Search for the cell housing the specified text and yield its [x, y] center coordinate. 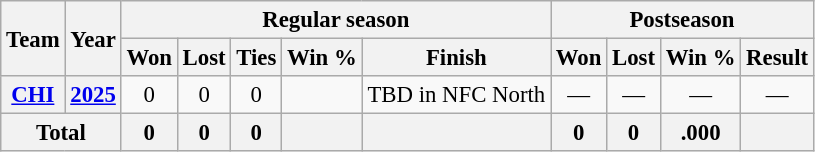
Ties [256, 58]
2025 [93, 95]
Finish [456, 58]
Regular season [336, 20]
Team [33, 38]
Total [61, 133]
Postseason [682, 20]
.000 [700, 133]
CHI [33, 95]
Year [93, 38]
Result [778, 58]
TBD in NFC North [456, 95]
